From the cell containing the given text, extract its center point as [x, y] coordinate. 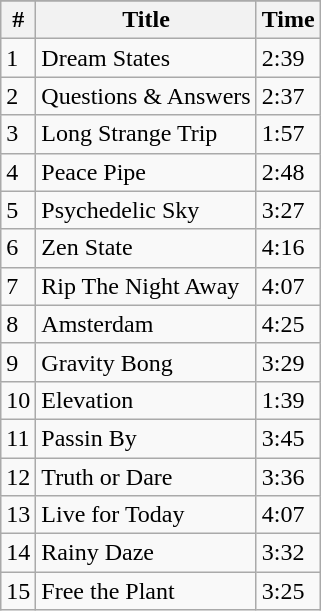
# [18, 20]
14 [18, 553]
Elevation [146, 400]
3:25 [288, 591]
Gravity Bong [146, 362]
6 [18, 248]
Title [146, 20]
2:48 [288, 172]
2 [18, 96]
7 [18, 286]
Time [288, 20]
Peace Pipe [146, 172]
Rip The Night Away [146, 286]
Questions & Answers [146, 96]
1 [18, 58]
Zen State [146, 248]
Dream States [146, 58]
4 [18, 172]
3 [18, 134]
Amsterdam [146, 324]
3:32 [288, 553]
4:25 [288, 324]
Rainy Daze [146, 553]
1:57 [288, 134]
Free the Plant [146, 591]
15 [18, 591]
Psychedelic Sky [146, 210]
2:37 [288, 96]
8 [18, 324]
Passin By [146, 438]
Truth or Dare [146, 477]
1:39 [288, 400]
5 [18, 210]
11 [18, 438]
3:29 [288, 362]
12 [18, 477]
3:45 [288, 438]
Live for Today [146, 515]
10 [18, 400]
3:27 [288, 210]
4:16 [288, 248]
13 [18, 515]
Long Strange Trip [146, 134]
3:36 [288, 477]
9 [18, 362]
2:39 [288, 58]
